Return (x, y) of the center of cell containing provided text 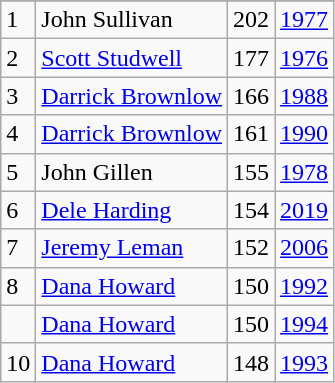
8 (18, 286)
5 (18, 172)
2006 (304, 248)
177 (252, 58)
1988 (304, 96)
1978 (304, 172)
10 (18, 362)
161 (252, 134)
155 (252, 172)
Jeremy Leman (132, 248)
1976 (304, 58)
166 (252, 96)
148 (252, 362)
1993 (304, 362)
154 (252, 210)
152 (252, 248)
Scott Studwell (132, 58)
2 (18, 58)
Dele Harding (132, 210)
1977 (304, 20)
1994 (304, 324)
1990 (304, 134)
1992 (304, 286)
John Sullivan (132, 20)
7 (18, 248)
3 (18, 96)
2019 (304, 210)
John Gillen (132, 172)
6 (18, 210)
4 (18, 134)
1 (18, 20)
202 (252, 20)
